Provide the (X, Y) coordinate of the cell's center where the given text is located.  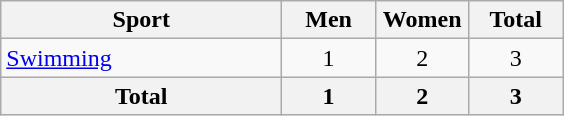
Swimming (142, 58)
Sport (142, 20)
Women (422, 20)
Men (329, 20)
